Detect which cell encompasses the target text, then output its (x, y) center coordinate. 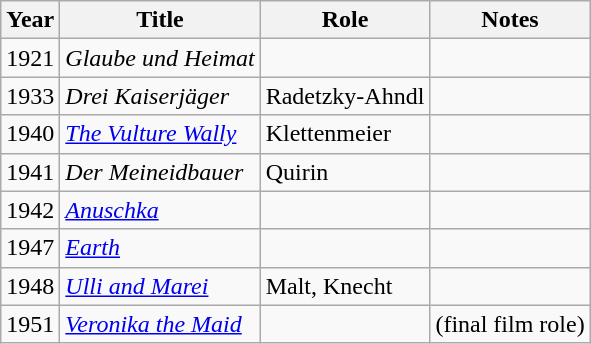
1948 (30, 286)
1941 (30, 172)
Der Meineidbauer (160, 172)
Role (345, 20)
The Vulture Wally (160, 134)
Anuschka (160, 210)
(final film role) (510, 324)
1933 (30, 96)
1940 (30, 134)
Quirin (345, 172)
Glaube und Heimat (160, 58)
1942 (30, 210)
Title (160, 20)
Year (30, 20)
1951 (30, 324)
1947 (30, 248)
Veronika the Maid (160, 324)
Drei Kaiserjäger (160, 96)
Notes (510, 20)
1921 (30, 58)
Radetzky-Ahndl (345, 96)
Ulli and Marei (160, 286)
Earth (160, 248)
Klettenmeier (345, 134)
Malt, Knecht (345, 286)
